For the text-containing cell, return its midpoint in [X, Y] coordinate format. 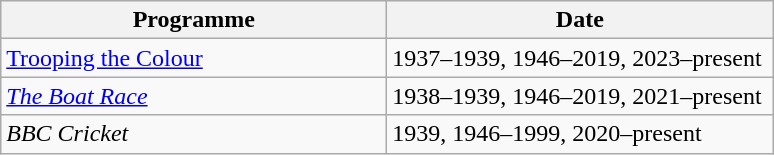
1939, 1946–1999, 2020–present [580, 134]
BBC Cricket [194, 134]
Trooping the Colour [194, 58]
The Boat Race [194, 96]
1937–1939, 1946–2019, 2023–present [580, 58]
Programme [194, 20]
1938–1939, 1946–2019, 2021–present [580, 96]
Date [580, 20]
